Provide the (x, y) coordinate of the cell's center where the given text is located.  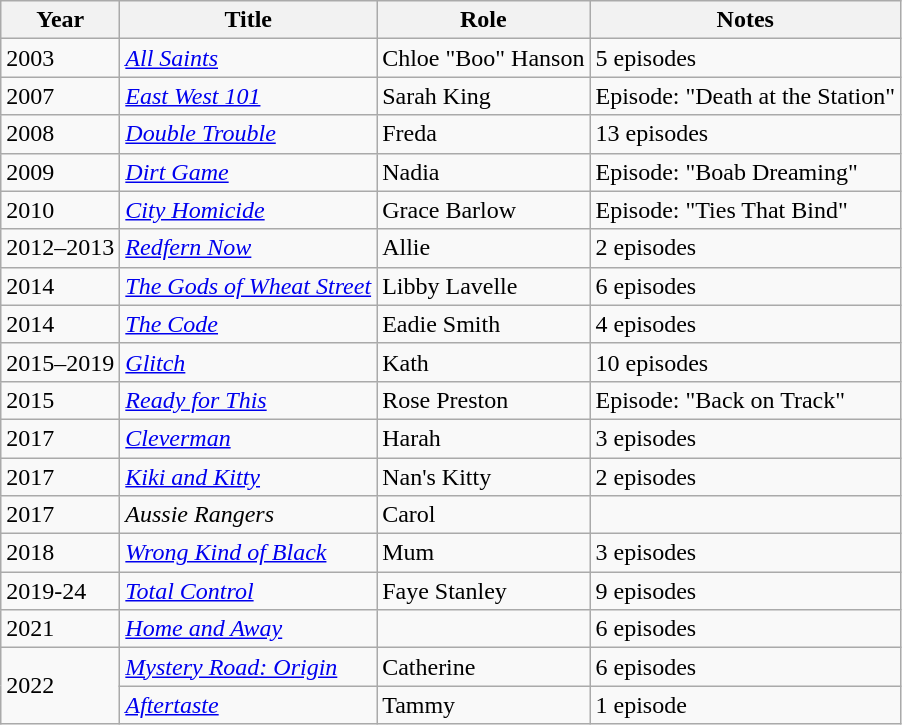
Redfern Now (248, 248)
Double Trouble (248, 134)
Carol (484, 515)
Wrong Kind of Black (248, 553)
Total Control (248, 591)
East West 101 (248, 96)
Chloe "Boo" Hanson (484, 58)
2008 (60, 134)
2015 (60, 400)
Aussie Rangers (248, 515)
Aftertaste (248, 705)
Episode: "Ties That Bind" (746, 210)
Mystery Road: Origin (248, 667)
4 episodes (746, 324)
2009 (60, 172)
2015–2019 (60, 362)
Rose Preston (484, 400)
Kath (484, 362)
Ready for This (248, 400)
Notes (746, 20)
2003 (60, 58)
Glitch (248, 362)
All Saints (248, 58)
Episode: "Boab Dreaming" (746, 172)
Faye Stanley (484, 591)
Episode: "Back on Track" (746, 400)
Nadia (484, 172)
Mum (484, 553)
Home and Away (248, 629)
Allie (484, 248)
9 episodes (746, 591)
10 episodes (746, 362)
Grace Barlow (484, 210)
The Gods of Wheat Street (248, 286)
Year (60, 20)
2019-24 (60, 591)
Harah (484, 438)
Nan's Kitty (484, 477)
13 episodes (746, 134)
2012–2013 (60, 248)
Kiki and Kitty (248, 477)
2022 (60, 686)
2010 (60, 210)
5 episodes (746, 58)
City Homicide (248, 210)
Cleverman (248, 438)
Catherine (484, 667)
Freda (484, 134)
2018 (60, 553)
Sarah King (484, 96)
Dirt Game (248, 172)
1 episode (746, 705)
Libby Lavelle (484, 286)
Eadie Smith (484, 324)
2007 (60, 96)
The Code (248, 324)
Episode: "Death at the Station" (746, 96)
Role (484, 20)
Title (248, 20)
2021 (60, 629)
Tammy (484, 705)
